From the cell containing the given text, extract its center point as [X, Y] coordinate. 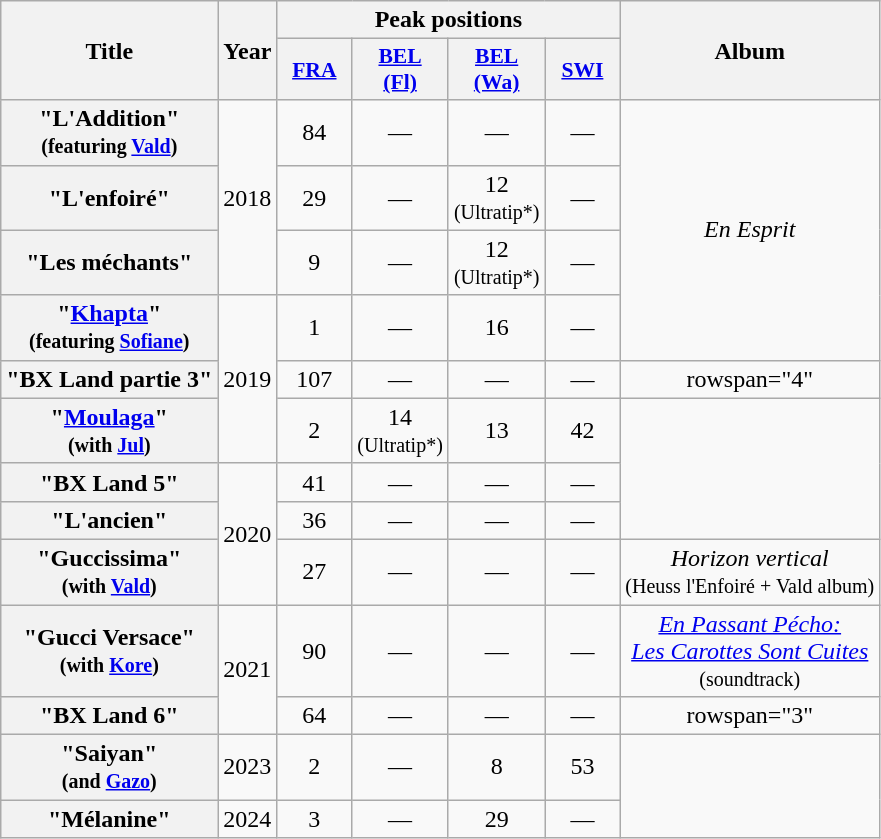
En Passant Pécho: Les Carottes Sont Cuites (soundtrack) [750, 650]
90 [314, 650]
41 [314, 482]
Album [750, 50]
107 [314, 379]
"Guccissima"(with Vald) [110, 572]
En Esprit [750, 230]
rowspan="4" [750, 379]
"BX Land partie 3" [110, 379]
FRA [314, 70]
"Moulaga"(with Jul) [110, 430]
3 [314, 819]
"L'Addition"(featuring Vald) [110, 132]
16 [496, 328]
"BX Land 5" [110, 482]
1 [314, 328]
rowspan="3" [750, 716]
Horizon vertical(Heuss l'Enfoiré + Vald album) [750, 572]
13 [496, 430]
"BX Land 6" [110, 716]
8 [496, 768]
"Les méchants" [110, 262]
"Khapta"(featuring Sofiane) [110, 328]
BEL (Wa) [496, 70]
2020 [248, 534]
9 [314, 262]
2018 [248, 198]
53 [582, 768]
64 [314, 716]
84 [314, 132]
BEL (Fl) [400, 70]
2019 [248, 379]
27 [314, 572]
"Saiyan"(and Gazo) [110, 768]
"Mélanine" [110, 819]
SWI [582, 70]
"Gucci Versace" (with Kore) [110, 650]
"L'ancien" [110, 520]
"L'enfoiré" [110, 198]
36 [314, 520]
2021 [248, 669]
Year [248, 50]
Title [110, 50]
2024 [248, 819]
2023 [248, 768]
42 [582, 430]
14(Ultratip*) [400, 430]
Peak positions [448, 20]
